Locate the cell with the specified text and output its [X, Y] center coordinate. 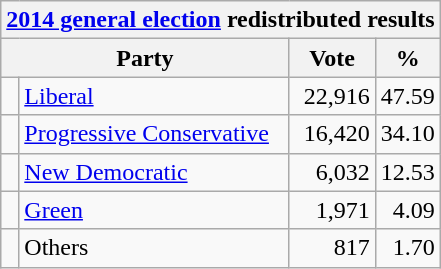
6,032 [332, 172]
% [408, 58]
22,916 [332, 96]
Progressive Conservative [154, 134]
12.53 [408, 172]
Liberal [154, 96]
Vote [332, 58]
New Democratic [154, 172]
Others [154, 248]
1.70 [408, 248]
2014 general election redistributed results [220, 20]
1,971 [332, 210]
817 [332, 248]
34.10 [408, 134]
16,420 [332, 134]
4.09 [408, 210]
Green [154, 210]
Party [145, 58]
47.59 [408, 96]
